Return the (x, y) coordinate for the center point of the cell that contains the specified text.  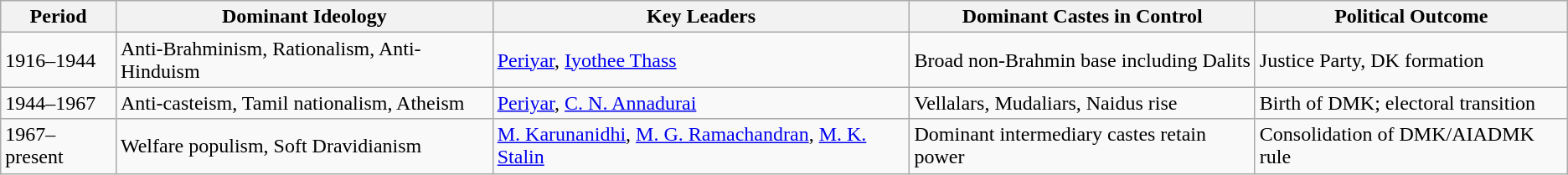
1944–1967 (59, 103)
Justice Party, DK formation (1411, 60)
Period (59, 17)
1967–present (59, 146)
1916–1944 (59, 60)
Welfare populism, Soft Dravidianism (304, 146)
Periyar, Iyothee Thass (701, 60)
Anti-casteism, Tamil nationalism, Atheism (304, 103)
Vellalars, Mudaliars, Naidus rise (1082, 103)
Periyar, C. N. Annadurai (701, 103)
Anti-Brahminism, Rationalism, Anti-Hinduism (304, 60)
Dominant Ideology (304, 17)
Dominant intermediary castes retain power (1082, 146)
Key Leaders (701, 17)
Birth of DMK; electoral transition (1411, 103)
Consolidation of DMK/AIADMK rule (1411, 146)
Broad non-Brahmin base including Dalits (1082, 60)
Political Outcome (1411, 17)
M. Karunanidhi, M. G. Ramachandran, M. K. Stalin (701, 146)
Dominant Castes in Control (1082, 17)
